Search for the cell housing the specified text and yield its (X, Y) center coordinate. 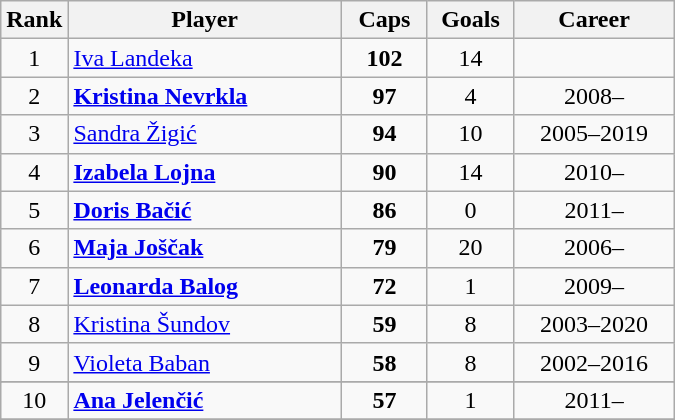
2 (34, 96)
2008– (594, 96)
2003–2020 (594, 324)
Career (594, 20)
20 (470, 248)
2009– (594, 286)
90 (384, 172)
Rank (34, 20)
102 (384, 58)
94 (384, 134)
9 (34, 362)
2006– (594, 248)
Maja Joščak (205, 248)
58 (384, 362)
Kristina Šundov (205, 324)
2010– (594, 172)
0 (470, 210)
6 (34, 248)
57 (384, 400)
3 (34, 134)
72 (384, 286)
5 (34, 210)
Sandra Žigić (205, 134)
Violeta Baban (205, 362)
Izabela Lojna (205, 172)
Caps (384, 20)
2002–2016 (594, 362)
Kristina Nevrkla (205, 96)
97 (384, 96)
Doris Bačić (205, 210)
Player (205, 20)
Ana Jelenčić (205, 400)
Goals (470, 20)
Leonarda Balog (205, 286)
2005–2019 (594, 134)
79 (384, 248)
Iva Landeka (205, 58)
59 (384, 324)
7 (34, 286)
86 (384, 210)
